For the text-containing cell, return its midpoint in [X, Y] coordinate format. 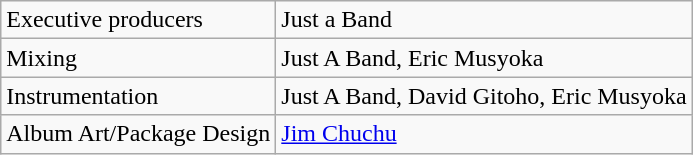
Just a Band [484, 20]
Album Art/Package Design [138, 134]
Just A Band, David Gitoho, Eric Musyoka [484, 96]
Just A Band, Eric Musyoka [484, 58]
Mixing [138, 58]
Jim Chuchu [484, 134]
Executive producers [138, 20]
Instrumentation [138, 96]
